Identify which cell holds the provided text, then report its [X, Y] central coordinate. 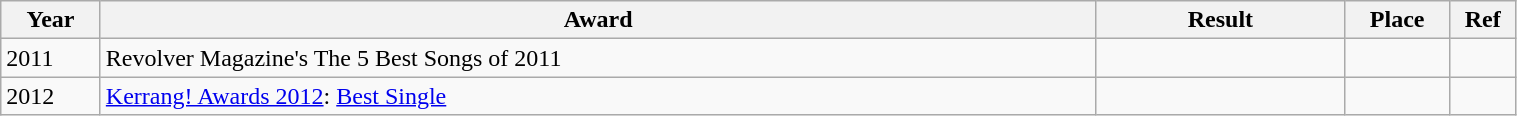
Place [1398, 20]
Award [598, 20]
2012 [51, 96]
Ref [1482, 20]
Kerrang! Awards 2012: Best Single [598, 96]
Year [51, 20]
Result [1220, 20]
Revolver Magazine's The 5 Best Songs of 2011 [598, 58]
2011 [51, 58]
